Output the (x, y) coordinate of the center of the cell containing the given text.  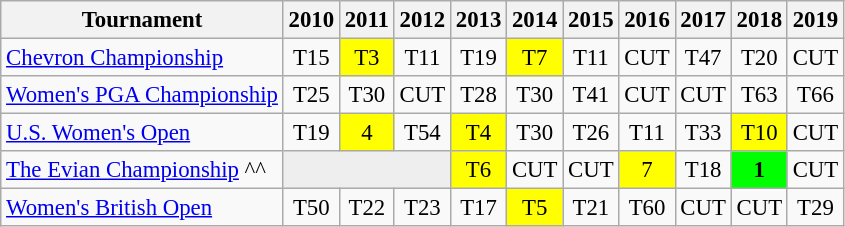
T60 (647, 208)
U.S. Women's Open (142, 133)
2012 (422, 20)
Tournament (142, 20)
7 (647, 170)
2018 (759, 20)
2015 (591, 20)
T28 (478, 95)
2011 (366, 20)
T4 (478, 133)
2013 (478, 20)
T21 (591, 208)
T33 (703, 133)
2019 (815, 20)
T66 (815, 95)
T7 (535, 58)
T29 (815, 208)
T22 (366, 208)
2017 (703, 20)
Women's PGA Championship (142, 95)
T5 (535, 208)
T20 (759, 58)
T47 (703, 58)
T18 (703, 170)
T6 (478, 170)
T17 (478, 208)
T15 (311, 58)
Chevron Championship (142, 58)
2010 (311, 20)
T26 (591, 133)
Women's British Open (142, 208)
4 (366, 133)
T54 (422, 133)
T50 (311, 208)
2016 (647, 20)
T41 (591, 95)
T10 (759, 133)
T23 (422, 208)
2014 (535, 20)
1 (759, 170)
T63 (759, 95)
The Evian Championship ^^ (142, 170)
T3 (366, 58)
T25 (311, 95)
